Identify which cell holds the provided text, then report its (x, y) central coordinate. 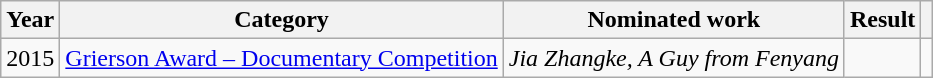
2015 (30, 58)
Nominated work (674, 20)
Year (30, 20)
Grierson Award – Documentary Competition (282, 58)
Category (282, 20)
Result (882, 20)
Jia Zhangke, A Guy from Fenyang (674, 58)
